Search for the cell housing the specified text and yield its (x, y) center coordinate. 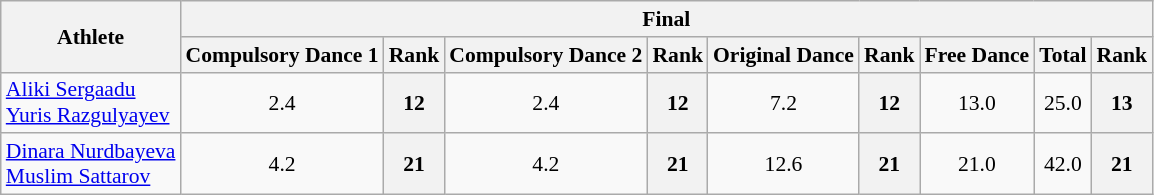
Original Dance (784, 55)
Compulsory Dance 1 (282, 55)
21.0 (978, 164)
7.2 (784, 102)
13 (1122, 102)
12.6 (784, 164)
Final (666, 19)
Free Dance (978, 55)
Aliki SergaaduYuris Razgulyayev (91, 102)
25.0 (1062, 102)
Compulsory Dance 2 (546, 55)
Total (1062, 55)
Dinara NurdbayevaMuslim Sattarov (91, 164)
13.0 (978, 102)
42.0 (1062, 164)
Athlete (91, 36)
